Scan for the cell matching the given text and deliver its [X, Y] coordinate at center. 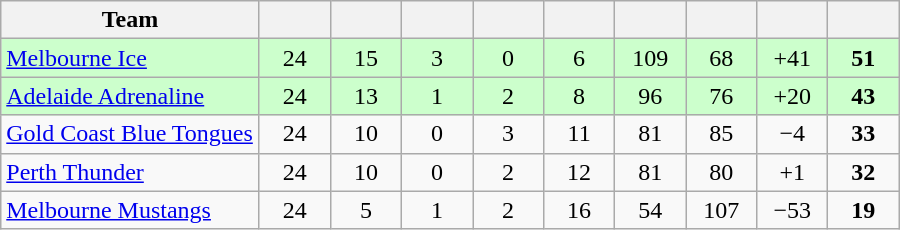
32 [864, 172]
16 [580, 210]
Perth Thunder [130, 172]
15 [366, 58]
96 [650, 96]
6 [580, 58]
Melbourne Ice [130, 58]
43 [864, 96]
Melbourne Mustangs [130, 210]
109 [650, 58]
+1 [792, 172]
76 [722, 96]
−4 [792, 134]
5 [366, 210]
Adelaide Adrenaline [130, 96]
54 [650, 210]
19 [864, 210]
Team [130, 20]
13 [366, 96]
107 [722, 210]
33 [864, 134]
85 [722, 134]
+20 [792, 96]
12 [580, 172]
+41 [792, 58]
51 [864, 58]
80 [722, 172]
Gold Coast Blue Tongues [130, 134]
11 [580, 134]
−53 [792, 210]
68 [722, 58]
8 [580, 96]
